Return [x, y] of the center of cell containing provided text 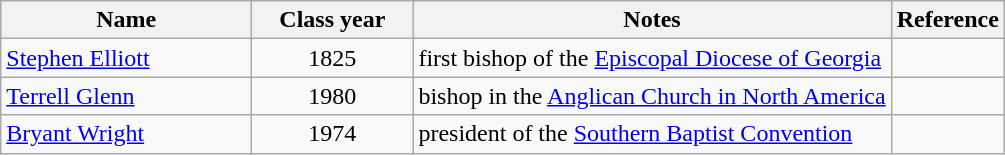
Stephen Elliott [126, 58]
Class year [332, 20]
Reference [948, 20]
Name [126, 20]
Notes [652, 20]
bishop in the Anglican Church in North America [652, 96]
1825 [332, 58]
Terrell Glenn [126, 96]
first bishop of the Episcopal Diocese of Georgia [652, 58]
1980 [332, 96]
1974 [332, 134]
Bryant Wright [126, 134]
president of the Southern Baptist Convention [652, 134]
